Return (x, y) of the center of cell containing provided text 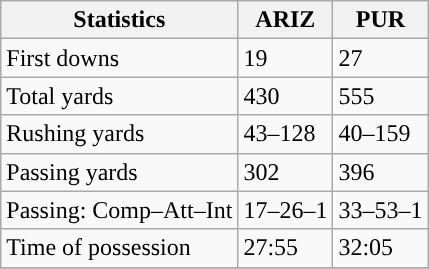
Passing: Comp–Att–Int (120, 210)
Rushing yards (120, 134)
430 (286, 96)
19 (286, 58)
27:55 (286, 248)
First downs (120, 58)
302 (286, 172)
Total yards (120, 96)
Statistics (120, 20)
17–26–1 (286, 210)
33–53–1 (380, 210)
555 (380, 96)
32:05 (380, 248)
Passing yards (120, 172)
43–128 (286, 134)
PUR (380, 20)
ARIZ (286, 20)
40–159 (380, 134)
27 (380, 58)
396 (380, 172)
Time of possession (120, 248)
